Identify which cell holds the provided text, then report its (X, Y) central coordinate. 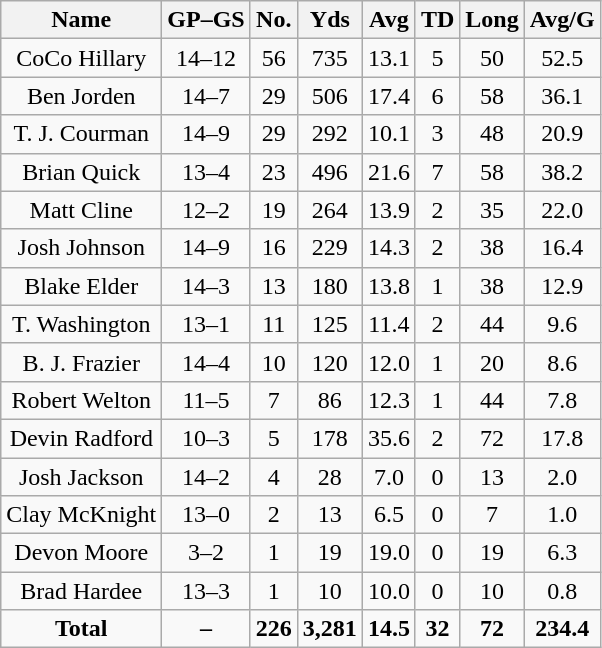
8.6 (562, 362)
56 (274, 58)
Long (492, 20)
TD (437, 20)
229 (330, 248)
292 (330, 134)
6 (437, 96)
48 (492, 134)
10.0 (388, 591)
7.8 (562, 400)
6.5 (388, 515)
3,281 (330, 629)
178 (330, 438)
CoCo Hillary (82, 58)
86 (330, 400)
Blake Elder (82, 286)
14–4 (206, 362)
13.9 (388, 210)
13–1 (206, 324)
B. J. Frazier (82, 362)
Total (82, 629)
Name (82, 20)
11–5 (206, 400)
12.3 (388, 400)
T. Washington (82, 324)
11.4 (388, 324)
19.0 (388, 553)
Brad Hardee (82, 591)
14–12 (206, 58)
226 (274, 629)
GP–GS (206, 20)
2.0 (562, 477)
17.8 (562, 438)
52.5 (562, 58)
20.9 (562, 134)
Josh Jackson (82, 477)
28 (330, 477)
20 (492, 362)
13–0 (206, 515)
264 (330, 210)
32 (437, 629)
506 (330, 96)
10–3 (206, 438)
35.6 (388, 438)
36.1 (562, 96)
125 (330, 324)
11 (274, 324)
3–2 (206, 553)
9.6 (562, 324)
12–2 (206, 210)
22.0 (562, 210)
– (206, 629)
12.0 (388, 362)
496 (330, 172)
16 (274, 248)
23 (274, 172)
14–2 (206, 477)
234.4 (562, 629)
16.4 (562, 248)
14–3 (206, 286)
Brian Quick (82, 172)
14.5 (388, 629)
Ben Jorden (82, 96)
10.1 (388, 134)
13.8 (388, 286)
Devon Moore (82, 553)
13–4 (206, 172)
38.2 (562, 172)
14–7 (206, 96)
7.0 (388, 477)
6.3 (562, 553)
13.1 (388, 58)
21.6 (388, 172)
12.9 (562, 286)
Avg/G (562, 20)
Avg (388, 20)
17.4 (388, 96)
Josh Johnson (82, 248)
4 (274, 477)
1.0 (562, 515)
T. J. Courman (82, 134)
50 (492, 58)
No. (274, 20)
Clay McKnight (82, 515)
Matt Cline (82, 210)
735 (330, 58)
13–3 (206, 591)
Devin Radford (82, 438)
180 (330, 286)
Yds (330, 20)
35 (492, 210)
0.8 (562, 591)
Robert Welton (82, 400)
14.3 (388, 248)
120 (330, 362)
3 (437, 134)
